Pinpoint the cell where the given text exists, returning its (x, y) midpoint coordinate. 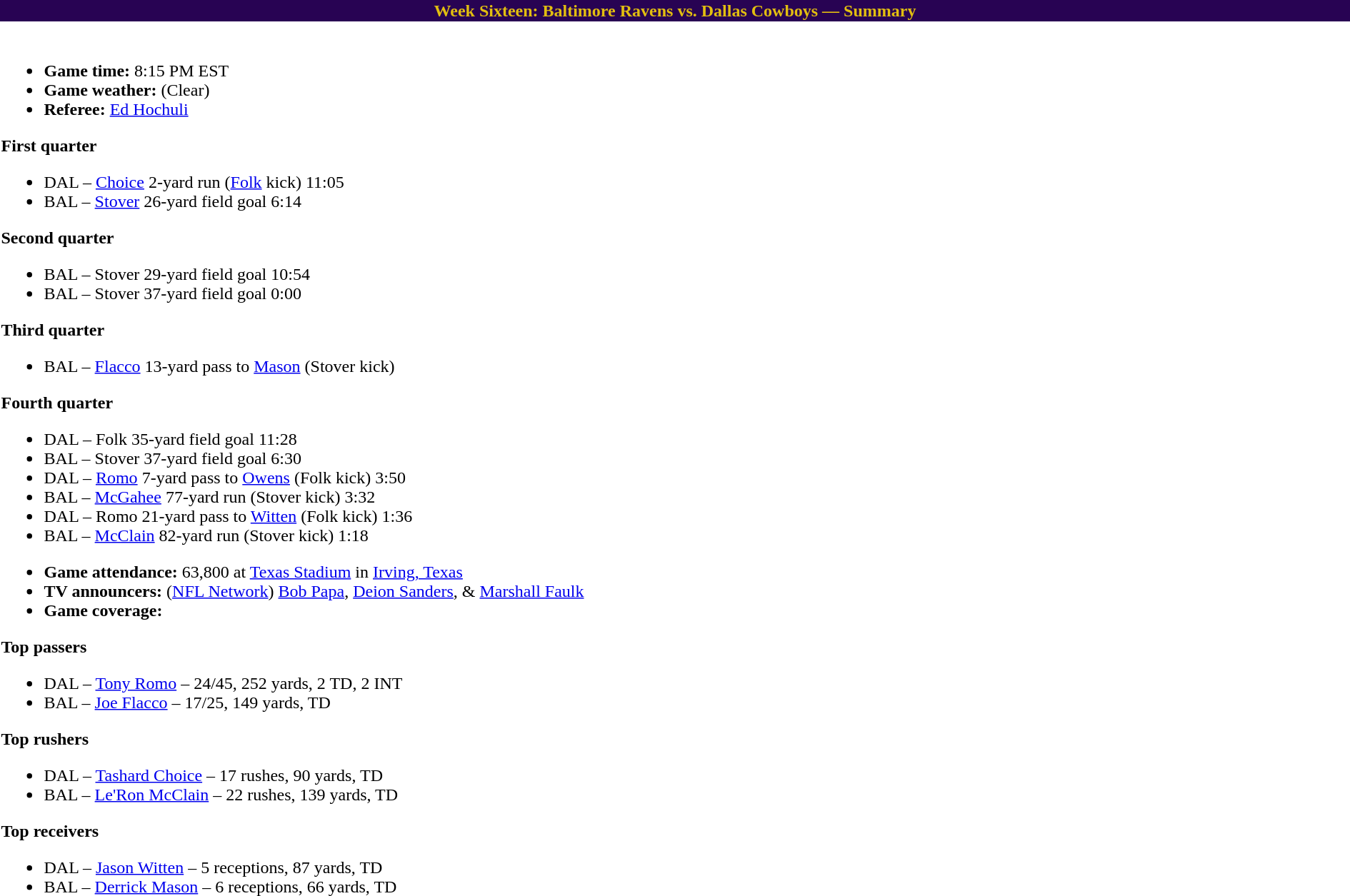
Week Sixteen: Baltimore Ravens vs. Dallas Cowboys — Summary (675, 11)
